Extract the (x, y) coordinate from the center of the cell holding the provided text.  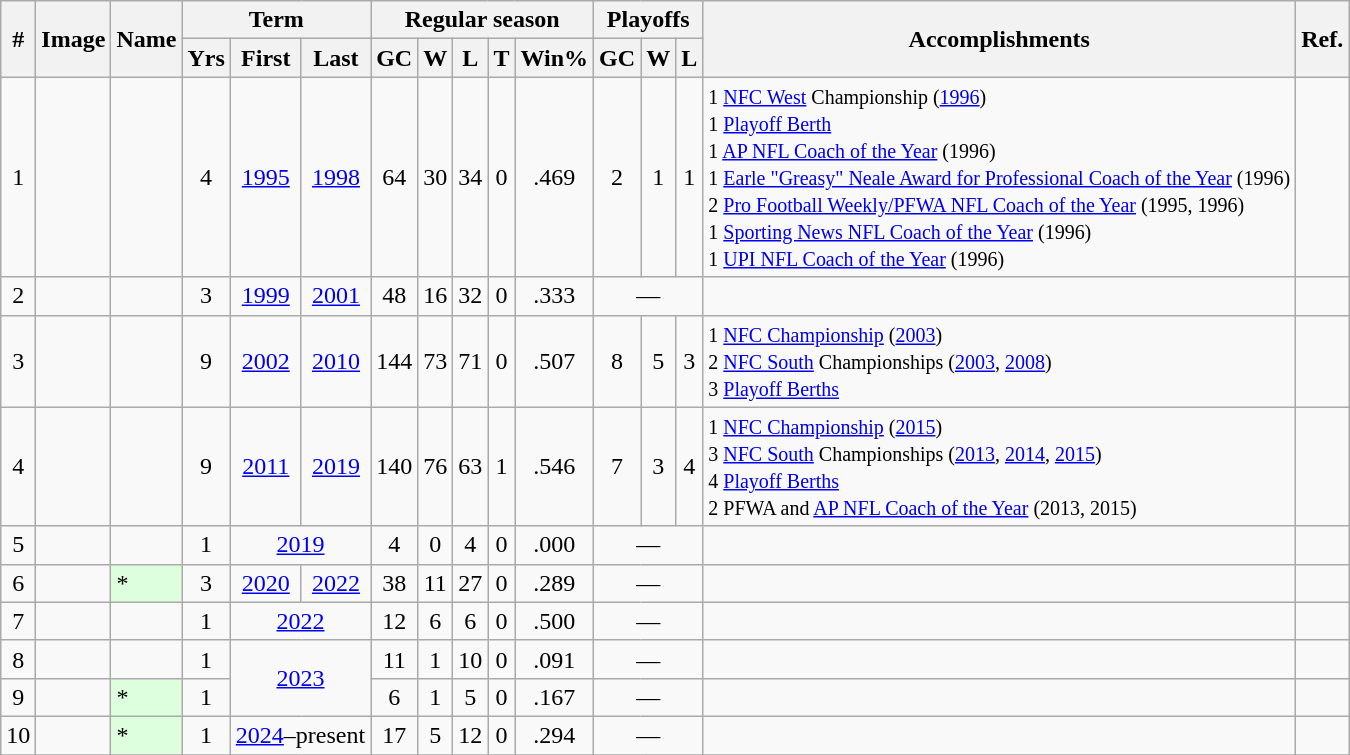
2023 (300, 678)
Last (336, 58)
2010 (336, 361)
1 NFC Championship (2003) 2 NFC South Championships (2003, 2008)3 Playoff Berths (1000, 361)
16 (436, 296)
.546 (554, 466)
34 (470, 177)
144 (394, 361)
.091 (554, 659)
2011 (266, 466)
2024–present (300, 735)
Yrs (206, 58)
# (18, 39)
73 (436, 361)
.000 (554, 545)
17 (394, 735)
2020 (266, 583)
Image (74, 39)
30 (436, 177)
140 (394, 466)
1999 (266, 296)
1995 (266, 177)
38 (394, 583)
Win% (554, 58)
48 (394, 296)
Playoffs (648, 20)
63 (470, 466)
.289 (554, 583)
2002 (266, 361)
Accomplishments (1000, 39)
2001 (336, 296)
76 (436, 466)
First (266, 58)
71 (470, 361)
.507 (554, 361)
.294 (554, 735)
.469 (554, 177)
1998 (336, 177)
Name (146, 39)
Ref. (1322, 39)
64 (394, 177)
.500 (554, 621)
Regular season (482, 20)
27 (470, 583)
1 NFC Championship (2015) 3 NFC South Championships (2013, 2014, 2015)4 Playoff Berths 2 PFWA and AP NFL Coach of the Year (2013, 2015) (1000, 466)
.167 (554, 697)
.333 (554, 296)
T (502, 58)
32 (470, 296)
Term (276, 20)
